Identify which cell holds the provided text, then report its [x, y] central coordinate. 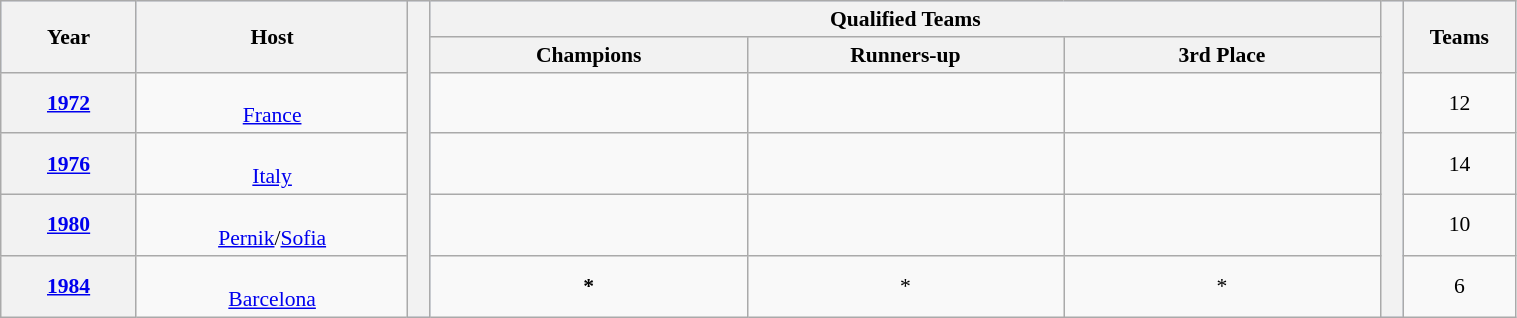
Year [69, 36]
1976 [69, 164]
Champions [588, 55]
Pernik/Sofia [272, 226]
France [272, 102]
Barcelona [272, 286]
Teams [1460, 36]
Host [272, 36]
10 [1460, 226]
14 [1460, 164]
3rd Place [1222, 55]
1980 [69, 226]
Qualified Teams [905, 19]
Runners-up [906, 55]
1984 [69, 286]
12 [1460, 102]
1972 [69, 102]
6 [1460, 286]
Italy [272, 164]
